Output the (x, y) coordinate of the center of the cell containing the given text.  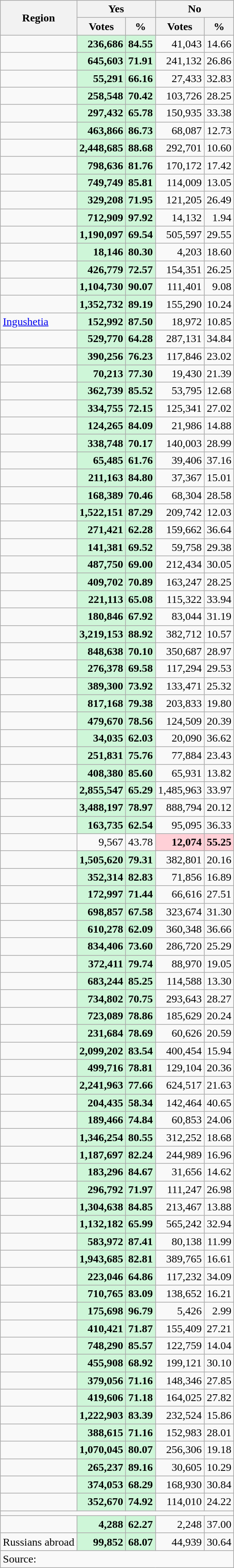
13.30 (219, 981)
79.74 (140, 964)
10.29 (219, 1467)
185,629 (180, 1016)
265,237 (101, 1467)
129,104 (180, 1068)
698,857 (101, 912)
88.92 (140, 634)
84.67 (140, 1172)
65.78 (140, 113)
21.39 (219, 374)
53,795 (180, 391)
26.98 (219, 1189)
2,241,963 (101, 1085)
21,986 (180, 426)
11.99 (219, 1241)
30.10 (219, 1363)
66.16 (140, 78)
97.92 (140, 218)
41,043 (180, 44)
69.52 (140, 547)
67.92 (140, 617)
36.33 (219, 825)
362,739 (101, 391)
231,684 (101, 1033)
133,471 (180, 686)
148,346 (180, 1381)
1,187,697 (101, 1155)
203,833 (180, 703)
59,758 (180, 547)
409,702 (101, 582)
68.29 (140, 1485)
122,759 (180, 1346)
338,748 (101, 443)
379,056 (101, 1381)
213,467 (180, 1207)
89.19 (140, 304)
26.25 (219, 270)
175,698 (101, 1311)
352,670 (101, 1502)
154,351 (180, 270)
241,132 (180, 61)
159,662 (180, 530)
14.62 (219, 1172)
81.76 (140, 165)
85.60 (140, 773)
499,716 (101, 1068)
115,322 (180, 599)
65.29 (140, 790)
31.19 (219, 617)
27,433 (180, 78)
Russians abroad (39, 1542)
85.52 (140, 391)
78.69 (140, 1033)
124,509 (180, 721)
24.22 (219, 1502)
78.97 (140, 808)
221,113 (101, 599)
32.83 (219, 78)
20.59 (219, 1033)
20.24 (219, 1016)
111,401 (180, 287)
95,095 (180, 825)
Yes (116, 9)
Ingushetia (39, 322)
80,138 (180, 1241)
1,485,963 (180, 790)
389,765 (180, 1259)
121,205 (180, 200)
71.87 (140, 1329)
16.89 (219, 877)
78.86 (140, 1016)
76.23 (140, 356)
9,567 (101, 842)
212,434 (180, 565)
27.85 (219, 1381)
69.58 (140, 669)
28.01 (219, 1433)
85.57 (140, 1346)
83,044 (180, 617)
84.80 (140, 478)
624,517 (180, 1085)
323,674 (180, 912)
388,615 (101, 1433)
43.78 (140, 842)
172,997 (101, 894)
2,448,685 (101, 148)
15.01 (219, 478)
10.85 (219, 322)
293,643 (180, 998)
72.57 (140, 270)
60,853 (180, 1120)
37,367 (180, 478)
73.60 (140, 946)
14,132 (180, 218)
710,765 (101, 1293)
9.08 (219, 287)
117,846 (180, 356)
5,426 (180, 1311)
19.80 (219, 703)
292,701 (180, 148)
13.05 (219, 182)
170,172 (180, 165)
18.60 (219, 252)
33.94 (219, 599)
14.04 (219, 1346)
36.64 (219, 530)
71.91 (140, 61)
141,381 (101, 547)
Region (39, 18)
84.55 (140, 44)
374,053 (101, 1485)
16.21 (219, 1293)
163,735 (101, 825)
86.73 (140, 130)
28.99 (219, 443)
258,548 (101, 96)
125,341 (180, 408)
70.10 (140, 651)
271,421 (101, 530)
67.58 (140, 912)
3,219,153 (101, 634)
13.88 (219, 1207)
1,070,045 (101, 1450)
15.94 (219, 1050)
20.39 (219, 721)
12,074 (180, 842)
74.84 (140, 1120)
88,970 (180, 964)
114,009 (180, 182)
77.66 (140, 1085)
1,352,732 (101, 304)
20.16 (219, 860)
27.02 (219, 408)
Source: (117, 1559)
79.38 (140, 703)
84.09 (140, 426)
74.92 (140, 1502)
85.25 (140, 981)
372,411 (101, 964)
30.64 (219, 1542)
64.86 (140, 1276)
329,208 (101, 200)
33.97 (219, 790)
65,485 (101, 460)
163,247 (180, 582)
30.05 (219, 565)
69.54 (140, 235)
19.05 (219, 964)
16.61 (219, 1259)
350,687 (180, 651)
80.30 (140, 252)
29.53 (219, 669)
140,003 (180, 443)
1,522,151 (101, 513)
155,409 (180, 1329)
62.54 (140, 825)
34.09 (219, 1276)
117,232 (180, 1276)
62.27 (140, 1524)
389,300 (101, 686)
2.99 (219, 1311)
505,597 (180, 235)
152,983 (180, 1433)
455,908 (101, 1363)
168,930 (180, 1485)
14.66 (219, 44)
83.09 (140, 1293)
20.36 (219, 1068)
28.58 (219, 495)
150,935 (180, 113)
382,801 (180, 860)
20,090 (180, 738)
28.27 (219, 998)
65,931 (180, 773)
99,852 (101, 1542)
117,294 (180, 669)
124,265 (101, 426)
82.81 (140, 1259)
287,131 (180, 339)
25.32 (219, 686)
70.89 (140, 582)
87.41 (140, 1241)
27.51 (219, 894)
90.07 (140, 287)
68.92 (140, 1363)
71,856 (180, 877)
834,406 (101, 946)
84.85 (140, 1207)
390,256 (101, 356)
168,389 (101, 495)
61.76 (140, 460)
565,242 (180, 1224)
463,866 (101, 130)
70.17 (140, 443)
29.55 (219, 235)
2,248 (180, 1524)
2,099,202 (101, 1050)
256,306 (180, 1450)
68.07 (140, 1542)
138,652 (180, 1293)
610,278 (101, 929)
10.60 (219, 148)
4,203 (180, 252)
62.03 (140, 738)
848,638 (101, 651)
183,296 (101, 1172)
748,290 (101, 1346)
24.06 (219, 1120)
16.96 (219, 1155)
31,656 (180, 1172)
111,247 (180, 1189)
36.62 (219, 738)
180,846 (101, 617)
27.82 (219, 1398)
65.99 (140, 1224)
82.83 (140, 877)
80.55 (140, 1137)
89.16 (140, 1467)
487,750 (101, 565)
19.18 (219, 1450)
683,244 (101, 981)
1,304,638 (101, 1207)
189,466 (101, 1120)
75.76 (140, 755)
40.65 (219, 1103)
152,992 (101, 322)
103,726 (180, 96)
17.42 (219, 165)
114,010 (180, 1502)
312,252 (180, 1137)
71.44 (140, 894)
426,779 (101, 270)
96.79 (140, 1311)
14.88 (219, 426)
12.73 (219, 130)
223,046 (101, 1276)
734,802 (101, 998)
334,755 (101, 408)
749,749 (101, 182)
80.07 (140, 1450)
78.56 (140, 721)
20.12 (219, 808)
13.82 (219, 773)
204,435 (101, 1103)
479,670 (101, 721)
64.28 (140, 339)
12.03 (219, 513)
236,686 (101, 44)
23.43 (219, 755)
276,378 (101, 669)
286,720 (180, 946)
18,146 (101, 252)
26.49 (219, 200)
79.31 (140, 860)
1,505,620 (101, 860)
34,035 (101, 738)
21.63 (219, 1085)
12.68 (219, 391)
29.38 (219, 547)
85.81 (140, 182)
723,089 (101, 1016)
583,972 (101, 1241)
71.97 (140, 1189)
888,794 (180, 808)
30,605 (180, 1467)
211,163 (101, 478)
199,121 (180, 1363)
18,972 (180, 322)
28.97 (219, 651)
66,616 (180, 894)
712,909 (101, 218)
10.24 (219, 304)
155,290 (180, 304)
23.02 (219, 356)
73.92 (140, 686)
82.24 (140, 1155)
1.94 (219, 218)
55.25 (219, 842)
88.68 (140, 148)
30.84 (219, 1485)
71.95 (140, 200)
244,989 (180, 1155)
817,168 (101, 703)
60,626 (180, 1033)
410,421 (101, 1329)
62.28 (140, 530)
70,213 (101, 374)
68,304 (180, 495)
297,432 (101, 113)
382,712 (180, 634)
3,488,197 (101, 808)
1,943,685 (101, 1259)
37.16 (219, 460)
19,430 (180, 374)
529,770 (101, 339)
31.30 (219, 912)
15.86 (219, 1415)
2,855,547 (101, 790)
400,454 (180, 1050)
87.50 (140, 322)
360,348 (180, 929)
No (195, 9)
251,831 (101, 755)
142,464 (180, 1103)
68,087 (180, 130)
408,380 (101, 773)
77,884 (180, 755)
10.57 (219, 634)
419,606 (101, 1398)
798,636 (101, 165)
1,104,730 (101, 287)
296,792 (101, 1189)
164,025 (180, 1398)
352,314 (101, 877)
55,291 (101, 78)
209,742 (180, 513)
27.21 (219, 1329)
78.81 (140, 1068)
645,603 (101, 61)
34.84 (219, 339)
87.29 (140, 513)
32.94 (219, 1224)
36.66 (219, 929)
70.42 (140, 96)
44,939 (180, 1542)
1,222,903 (101, 1415)
33.38 (219, 113)
1,132,182 (101, 1224)
62.09 (140, 929)
58.34 (140, 1103)
4,288 (101, 1524)
25.29 (219, 946)
26.86 (219, 61)
39,406 (180, 460)
65.08 (140, 599)
18.68 (219, 1137)
70.75 (140, 998)
72.15 (140, 408)
83.54 (140, 1050)
114,588 (180, 981)
71.18 (140, 1398)
1,346,254 (101, 1137)
232,524 (180, 1415)
37.00 (219, 1524)
70.46 (140, 495)
77.30 (140, 374)
83.39 (140, 1415)
69.00 (140, 565)
1,190,097 (101, 235)
